Extract the (x, y) coordinate from the center of the cell holding the provided text.  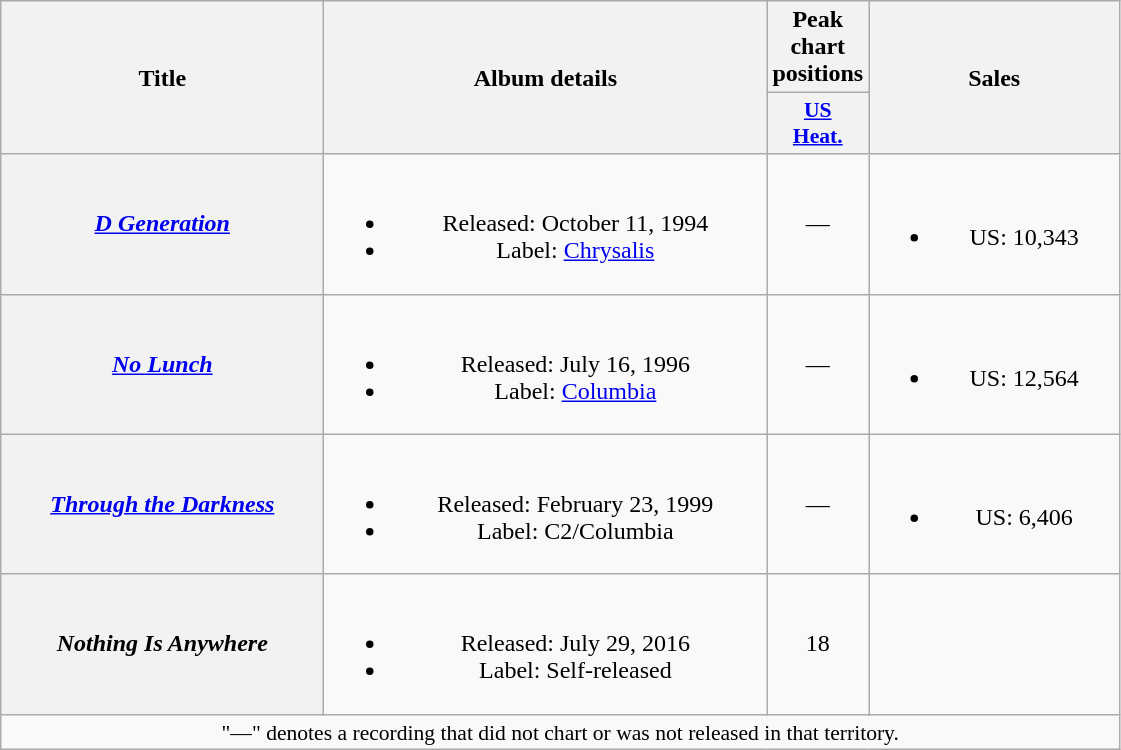
Released: February 23, 1999Label: C2/Columbia (546, 504)
18 (818, 644)
Released: July 16, 1996Label: Columbia (546, 364)
Nothing Is Anywhere (162, 644)
D Generation (162, 224)
US: 12,564 (994, 364)
Album details (546, 78)
US: 6,406 (994, 504)
US: 10,343 (994, 224)
Released: October 11, 1994Label: Chrysalis (546, 224)
Released: July 29, 2016Label: Self-released (546, 644)
No Lunch (162, 364)
"—" denotes a recording that did not chart or was not released in that territory. (560, 732)
Title (162, 78)
Through the Darkness (162, 504)
USHeat. (818, 124)
Sales (994, 78)
Peak chart positions (818, 47)
